Return the [x, y] coordinate for the center point of the cell that contains the specified text.  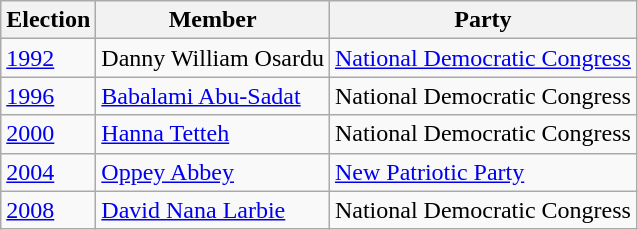
Party [482, 20]
Babalami Abu-Sadat [213, 96]
David Nana Larbie [213, 210]
2004 [48, 172]
Danny William Osardu [213, 58]
1996 [48, 96]
Hanna Tetteh [213, 134]
2000 [48, 134]
New Patriotic Party [482, 172]
Election [48, 20]
1992 [48, 58]
2008 [48, 210]
Oppey Abbey [213, 172]
Member [213, 20]
